Capture the cell that displays the provided text and extract its [X, Y] central coordinate. 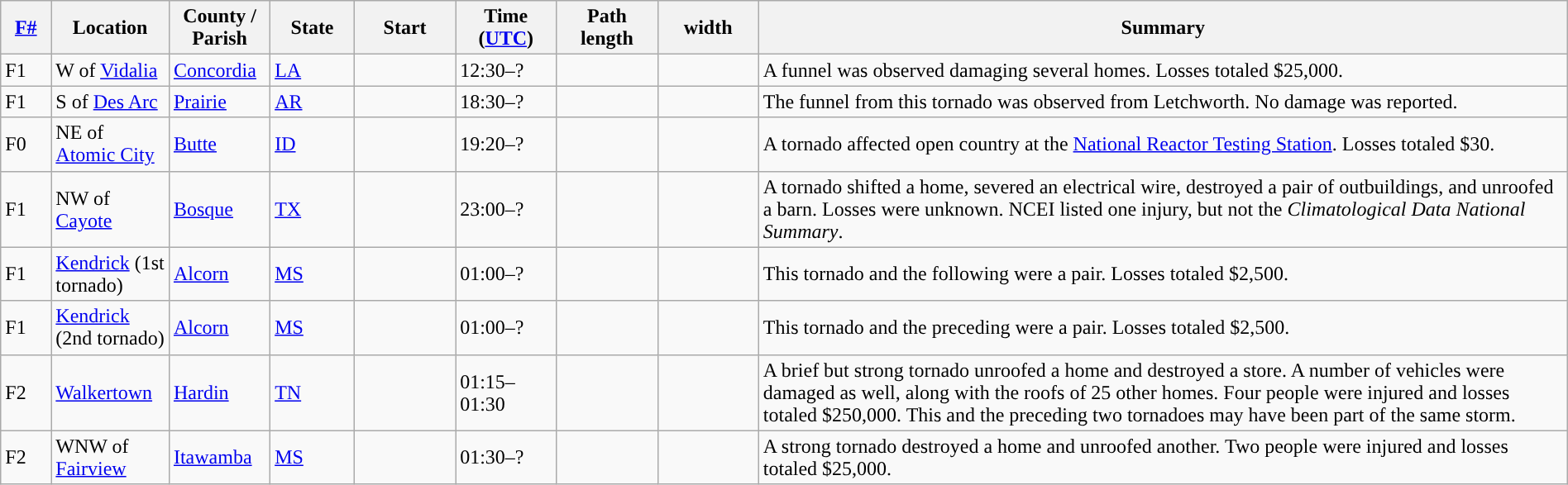
ID [313, 144]
12:30–? [506, 70]
Concordia [219, 70]
Butte [219, 144]
Kendrick (1st tornado) [111, 274]
Bosque [219, 209]
F# [26, 28]
F0 [26, 144]
WNW of Fairview [111, 458]
01:15–01:30 [506, 392]
01:30–? [506, 458]
Prairie [219, 102]
TX [313, 209]
AR [313, 102]
Walkertown [111, 392]
Start [404, 28]
State [313, 28]
19:20–? [506, 144]
The funnel from this tornado was observed from Letchworth. No damage was reported. [1163, 102]
A tornado affected open country at the National Reactor Testing Station. Losses totaled $30. [1163, 144]
A strong tornado destroyed a home and unroofed another. Two people were injured and losses totaled $25,000. [1163, 458]
NW of Cayote [111, 209]
A funnel was observed damaging several homes. Losses totaled $25,000. [1163, 70]
This tornado and the preceding were a pair. Losses totaled $2,500. [1163, 327]
LA [313, 70]
Path length [607, 28]
This tornado and the following were a pair. Losses totaled $2,500. [1163, 274]
23:00–? [506, 209]
18:30–? [506, 102]
Time (UTC) [506, 28]
NE of Atomic City [111, 144]
Kendrick (2nd tornado) [111, 327]
width [708, 28]
Itawamba [219, 458]
S of Des Arc [111, 102]
Hardin [219, 392]
County / Parish [219, 28]
Location [111, 28]
W of Vidalia [111, 70]
TN [313, 392]
Summary [1163, 28]
